Locate the cell with the specified text and output its [x, y] center coordinate. 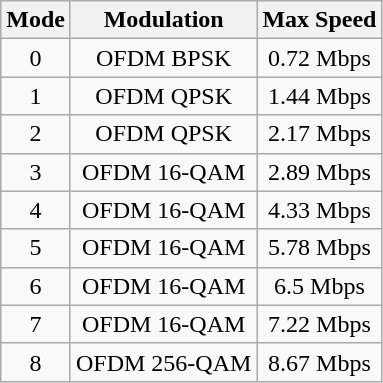
8.67 Mbps [320, 362]
4.33 Mbps [320, 210]
4 [36, 210]
OFDM BPSK [163, 58]
7.22 Mbps [320, 324]
3 [36, 172]
5 [36, 248]
6.5 Mbps [320, 286]
OFDM 256-QAM [163, 362]
2 [36, 134]
2.89 Mbps [320, 172]
1 [36, 96]
6 [36, 286]
8 [36, 362]
0.72 Mbps [320, 58]
2.17 Mbps [320, 134]
Max Speed [320, 20]
1.44 Mbps [320, 96]
Modulation [163, 20]
0 [36, 58]
5.78 Mbps [320, 248]
Mode [36, 20]
7 [36, 324]
